From the cell containing the given text, extract its center point as (X, Y) coordinate. 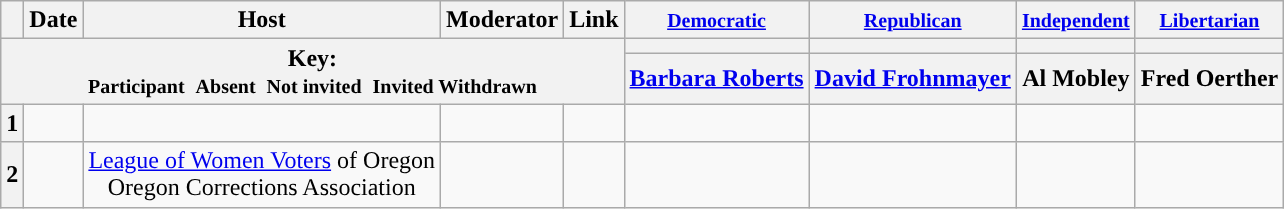
Key: Participant Absent Not invited Invited Withdrawn (312, 72)
League of Women Voters of OregonOregon Corrections Association (262, 174)
1 (12, 123)
Barbara Roberts (716, 78)
David Frohnmayer (912, 78)
Link (594, 20)
Moderator (502, 20)
Date (54, 20)
Host (262, 20)
Al Mobley (1076, 78)
2 (12, 174)
Republican (912, 20)
Fred Oerther (1210, 78)
Libertarian (1210, 20)
Democratic (716, 20)
Independent (1076, 20)
